Pinpoint the cell where the given text exists, returning its [x, y] midpoint coordinate. 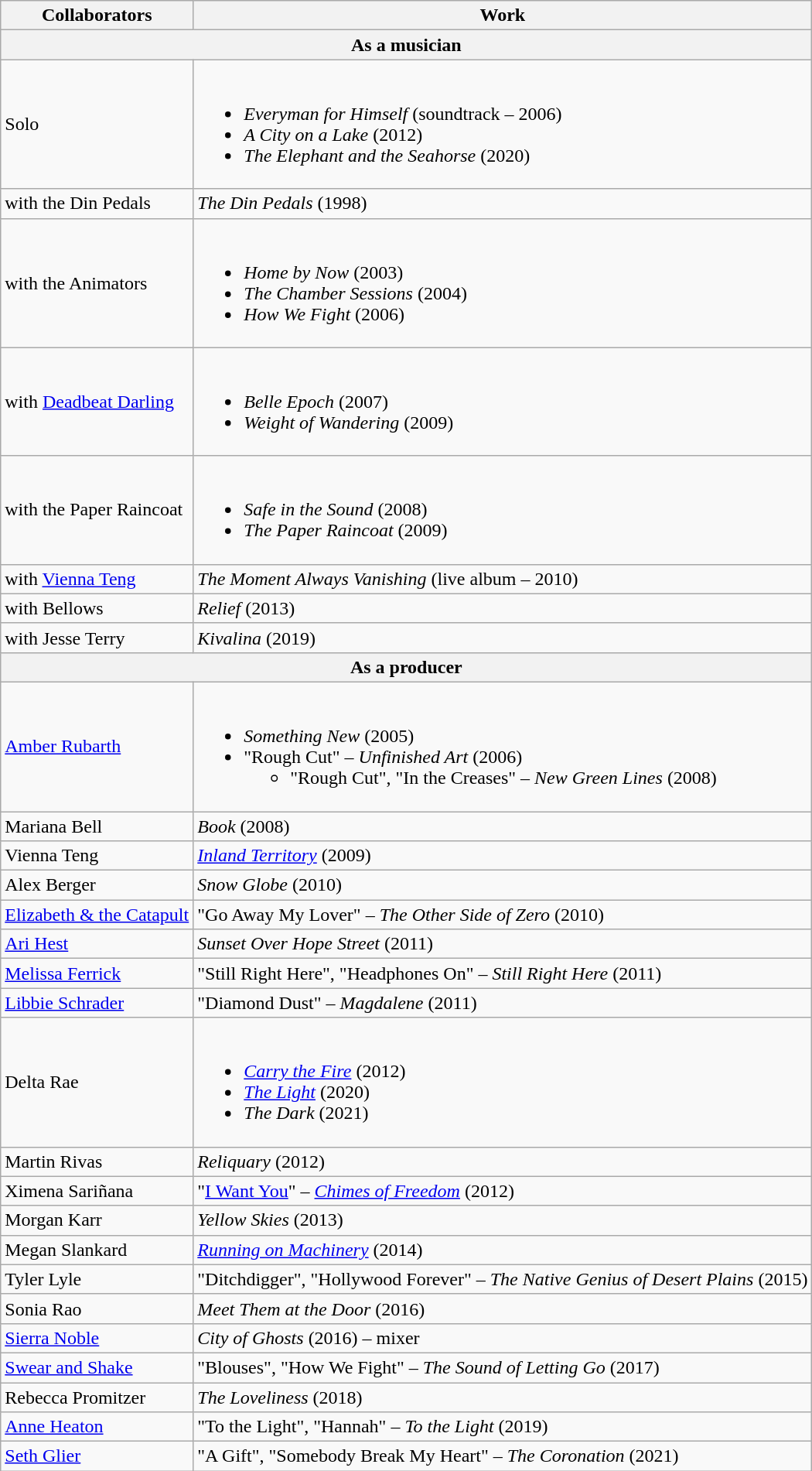
City of Ghosts (2016) – mixer [503, 1338]
Ximena Sariñana [97, 1191]
Snow Globe (2010) [503, 885]
Morgan Karr [97, 1220]
Amber Rubarth [97, 746]
with Vienna Teng [97, 579]
Melissa Ferrick [97, 973]
Elizabeth & the Catapult [97, 915]
with Deadbeat Darling [97, 402]
"To the Light", "Hannah" – To the Light (2019) [503, 1427]
Home by Now (2003)The Chamber Sessions (2004)How We Fight (2006) [503, 283]
Inland Territory (2009) [503, 856]
Sunset Over Hope Street (2011) [503, 944]
Rebecca Promitzer [97, 1397]
Swear and Shake [97, 1367]
As a musician [407, 45]
"Blouses", "How We Fight" – The Sound of Letting Go (2017) [503, 1367]
As a producer [407, 667]
Megan Slankard [97, 1250]
Tyler Lyle [97, 1279]
Everyman for Himself (soundtrack – 2006)A City on a Lake (2012)The Elephant and the Seahorse (2020) [503, 124]
The Din Pedals (1998) [503, 204]
Kivalina (2019) [503, 638]
Libbie Schrader [97, 1003]
"Diamond Dust" – Magdalene (2011) [503, 1003]
Vienna Teng [97, 856]
Delta Rae [97, 1082]
"Still Right Here", "Headphones On" – Still Right Here (2011) [503, 973]
Martin Rivas [97, 1161]
Meet Them at the Door (2016) [503, 1309]
Relief (2013) [503, 608]
with the Din Pedals [97, 204]
with the Animators [97, 283]
Belle Epoch (2007)Weight of Wandering (2009) [503, 402]
Safe in the Sound (2008)The Paper Raincoat (2009) [503, 510]
Book (2008) [503, 826]
Running on Machinery (2014) [503, 1250]
Solo [97, 124]
Yellow Skies (2013) [503, 1220]
Sierra Noble [97, 1338]
Reliquary (2012) [503, 1161]
Something New (2005)"Rough Cut" – Unfinished Art (2006)"Rough Cut", "In the Creases" – New Green Lines (2008) [503, 746]
"Ditchdigger", "Hollywood Forever" – The Native Genius of Desert Plains (2015) [503, 1279]
Carry the Fire (2012)The Light (2020)The Dark (2021) [503, 1082]
The Moment Always Vanishing (live album – 2010) [503, 579]
Ari Hest [97, 944]
Alex Berger [97, 885]
Work [503, 15]
with Jesse Terry [97, 638]
Anne Heaton [97, 1427]
Seth Glier [97, 1456]
Mariana Bell [97, 826]
The Loveliness (2018) [503, 1397]
with Bellows [97, 608]
Sonia Rao [97, 1309]
Collaborators [97, 15]
"I Want You" – Chimes of Freedom (2012) [503, 1191]
"Go Away My Lover" – The Other Side of Zero (2010) [503, 915]
with the Paper Raincoat [97, 510]
"A Gift", "Somebody Break My Heart" – The Coronation (2021) [503, 1456]
